Output the (x, y) coordinate of the center of the cell containing the given text.  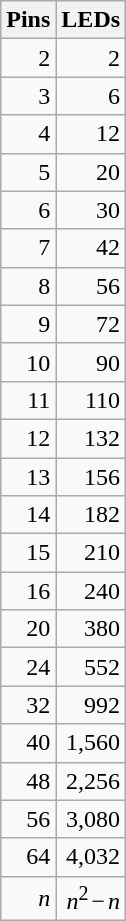
15 (28, 553)
32 (28, 705)
13 (28, 477)
LEDs (91, 20)
110 (91, 400)
72 (91, 324)
380 (91, 629)
11 (28, 400)
n (28, 898)
992 (91, 705)
7 (28, 248)
4 (28, 134)
24 (28, 667)
132 (91, 438)
14 (28, 515)
30 (91, 210)
10 (28, 362)
n2 − n (91, 898)
42 (91, 248)
156 (91, 477)
9 (28, 324)
64 (28, 857)
4,032 (91, 857)
48 (28, 781)
90 (91, 362)
240 (91, 591)
552 (91, 667)
16 (28, 591)
210 (91, 553)
8 (28, 286)
40 (28, 743)
Pins (28, 20)
5 (28, 172)
3,080 (91, 819)
182 (91, 515)
3 (28, 96)
2,256 (91, 781)
1,560 (91, 743)
